Provide the (X, Y) coordinate of the cell's center where the given text is located.  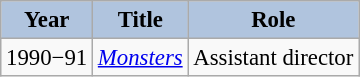
1990−91 (47, 58)
Assistant director (274, 58)
Role (274, 20)
Title (140, 20)
Year (47, 20)
Monsters (140, 58)
